Find where the given text appears and provide that cell's center as [x, y] coordinate. 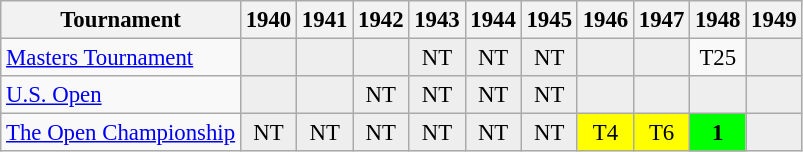
T4 [605, 133]
T6 [661, 133]
1943 [437, 20]
T25 [718, 58]
1945 [549, 20]
U.S. Open [121, 95]
The Open Championship [121, 133]
1941 [325, 20]
1 [718, 133]
1944 [493, 20]
1949 [774, 20]
Tournament [121, 20]
1948 [718, 20]
1946 [605, 20]
1940 [268, 20]
1942 [381, 20]
1947 [661, 20]
Masters Tournament [121, 58]
